Return [X, Y] of the center of cell containing provided text 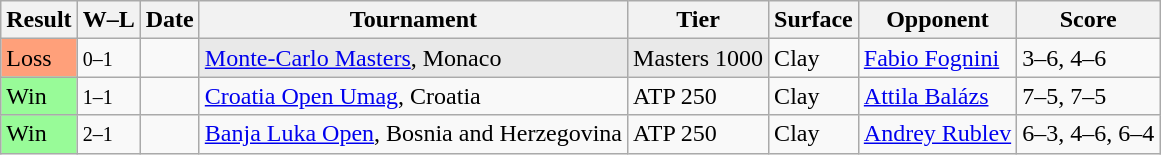
Date [170, 20]
Andrey Rublev [937, 134]
Loss [39, 58]
Tier [698, 20]
6–3, 4–6, 6–4 [1088, 134]
0–1 [108, 58]
Score [1088, 20]
Banja Luka Open, Bosnia and Herzegovina [413, 134]
Tournament [413, 20]
2–1 [108, 134]
Surface [814, 20]
Result [39, 20]
1–1 [108, 96]
Attila Balázs [937, 96]
3–6, 4–6 [1088, 58]
Croatia Open Umag, Croatia [413, 96]
W–L [108, 20]
Monte-Carlo Masters, Monaco [413, 58]
Opponent [937, 20]
Masters 1000 [698, 58]
7–5, 7–5 [1088, 96]
Fabio Fognini [937, 58]
